From the cell containing the given text, extract its center point as [X, Y] coordinate. 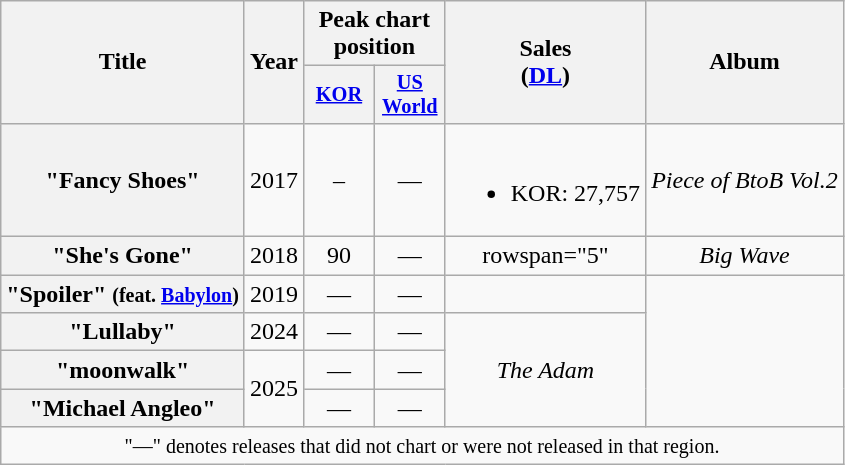
Year [274, 62]
– [340, 180]
Sales(DL) [545, 62]
Peak chart position [375, 34]
The Adam [545, 370]
2019 [274, 294]
"—" denotes releases that did not chart or were not released in that region. [422, 446]
rowspan="5" [545, 256]
USWorld [410, 95]
Album [745, 62]
"Michael Angleo" [123, 408]
KOR: 27,757 [545, 180]
Big Wave [745, 256]
90 [340, 256]
2018 [274, 256]
"Spoiler" (feat. Babylon) [123, 294]
"Fancy Shoes" [123, 180]
"She's Gone" [123, 256]
KOR [340, 95]
"Lullaby" [123, 332]
2017 [274, 180]
"moonwalk" [123, 370]
2025 [274, 389]
Piece of BtoB Vol.2 [745, 180]
Title [123, 62]
2024 [274, 332]
